Output the (x, y) coordinate of the center of the cell containing the given text.  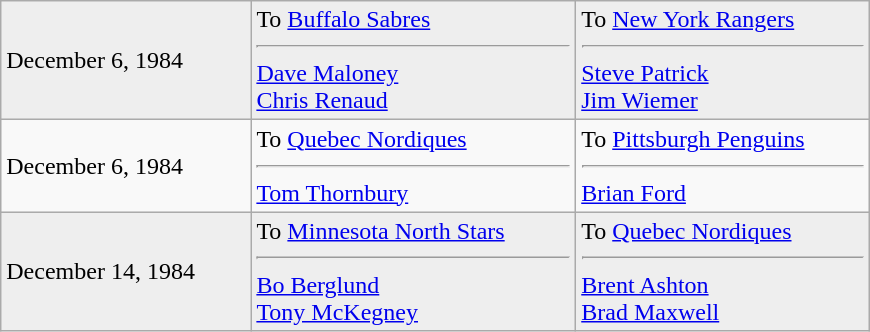
To Quebec NordiquesBrent AshtonBrad Maxwell (723, 272)
To Pittsburgh PenguinsBrian Ford (723, 166)
To Buffalo SabresDave MaloneyChris Renaud (414, 60)
To Minnesota North StarsBo BerglundTony McKegney (414, 272)
To New York RangersSteve PatrickJim Wiemer (723, 60)
To Quebec NordiquesTom Thornbury (414, 166)
December 14, 1984 (126, 272)
